Output the (x, y) coordinate of the center of the cell containing the given text.  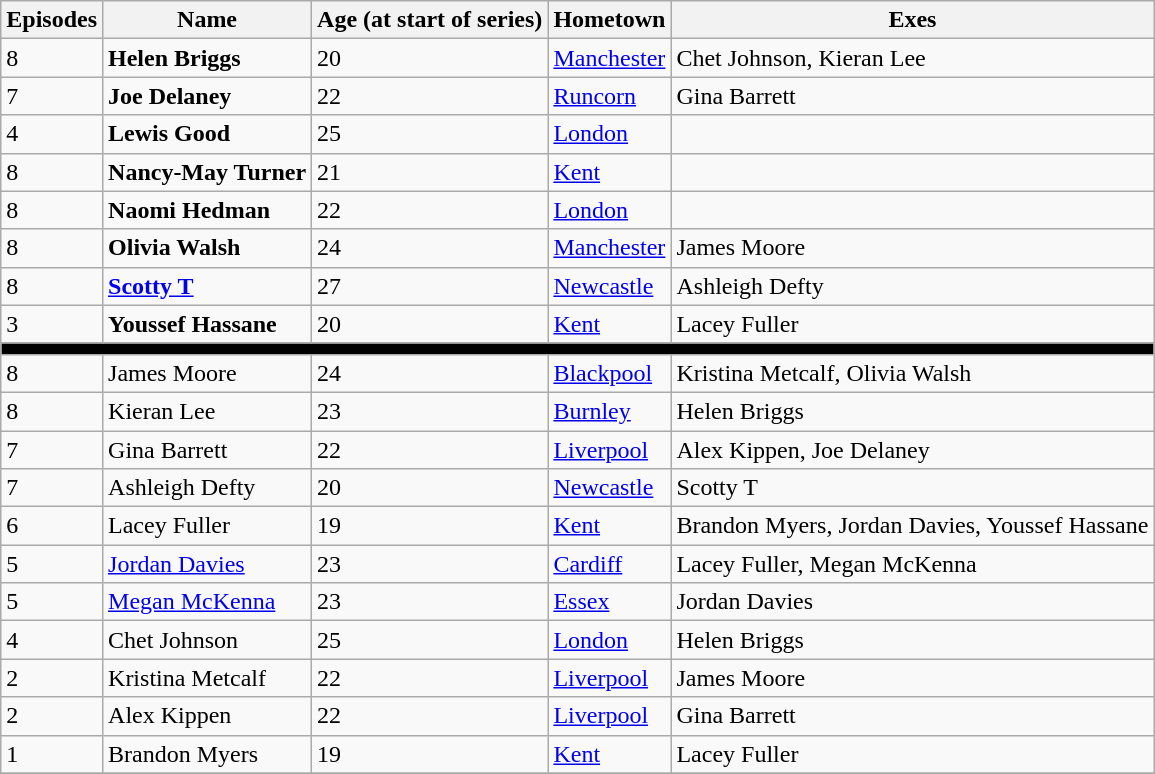
Nancy-May Turner (208, 172)
1 (52, 754)
Brandon Myers, Jordan Davies, Youssef Hassane (912, 526)
27 (430, 286)
Alex Kippen, Joe Delaney (912, 449)
Olivia Walsh (208, 248)
Youssef Hassane (208, 324)
Kristina Metcalf (208, 678)
Kieran Lee (208, 411)
Hometown (610, 20)
Chet Johnson, Kieran Lee (912, 58)
21 (430, 172)
Burnley (610, 411)
Blackpool (610, 373)
6 (52, 526)
Megan McKenna (208, 602)
Chet Johnson (208, 640)
Exes (912, 20)
Lacey Fuller, Megan McKenna (912, 564)
Lewis Good (208, 134)
Runcorn (610, 96)
Alex Kippen (208, 716)
Name (208, 20)
Essex (610, 602)
Kristina Metcalf, Olivia Walsh (912, 373)
Episodes (52, 20)
Joe Delaney (208, 96)
Naomi Hedman (208, 210)
Brandon Myers (208, 754)
Age (at start of series) (430, 20)
Cardiff (610, 564)
3 (52, 324)
